Return (x, y) of the center of cell containing provided text 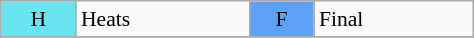
F (282, 19)
Heats (162, 19)
Final (394, 19)
H (38, 19)
